For the text-containing cell, return its midpoint in [x, y] coordinate format. 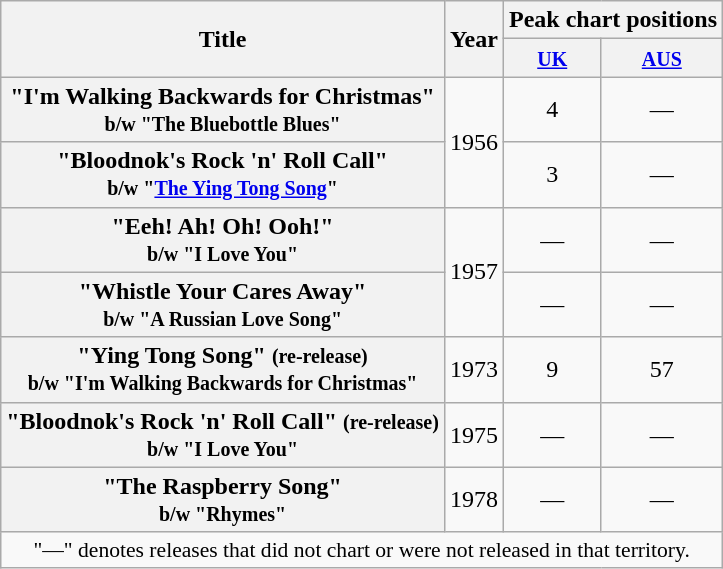
9 [552, 370]
1956 [474, 142]
1975 [474, 434]
Peak chart positions [612, 20]
57 [662, 370]
"Ying Tong Song" (re-release)b/w "I'm Walking Backwards for Christmas" [223, 370]
"I'm Walking Backwards for Christmas"b/w "The Bluebottle Blues" [223, 110]
"The Raspberry Song"b/w "Rhymes" [223, 500]
AUS [662, 58]
"Eeh! Ah! Oh! Ooh!"b/w "I Love You" [223, 240]
"Whistle Your Cares Away"b/w "A Russian Love Song" [223, 304]
"—" denotes releases that did not chart or were not released in that territory. [362, 550]
1957 [474, 272]
"Bloodnok's Rock 'n' Roll Call"b/w "The Ying Tong Song" [223, 174]
4 [552, 110]
Year [474, 39]
3 [552, 174]
"Bloodnok's Rock 'n' Roll Call" (re-release)b/w "I Love You" [223, 434]
1978 [474, 500]
UK [552, 58]
1973 [474, 370]
Title [223, 39]
